Return [x, y] of the center of cell containing provided text 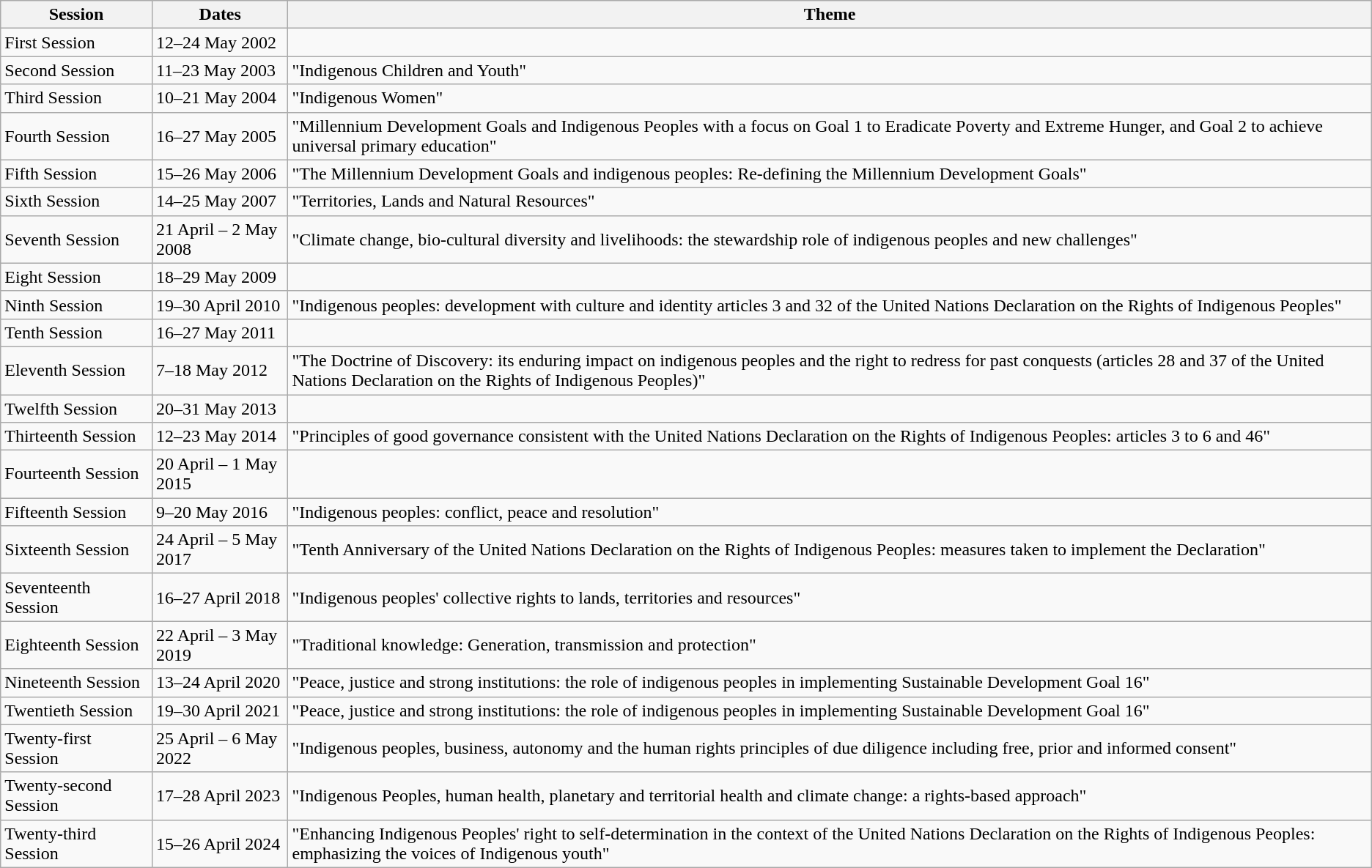
Sixteenth Session [76, 549]
Fifth Session [76, 174]
15–26 May 2006 [220, 174]
"Indigenous Children and Youth" [830, 70]
Tenth Session [76, 333]
9–20 May 2016 [220, 512]
18–29 May 2009 [220, 277]
20 April – 1 May 2015 [220, 475]
Session [76, 15]
Fifteenth Session [76, 512]
24 April – 5 May 2017 [220, 549]
20–31 May 2013 [220, 408]
"Indigenous Women" [830, 98]
Twenty-third Session [76, 844]
"Indigenous peoples, business, autonomy and the human rights principles of due diligence including free, prior and informed consent" [830, 749]
Theme [830, 15]
Seventh Session [76, 239]
Sixth Session [76, 201]
Twenty-first Session [76, 749]
Seventeenth Session [76, 598]
Thirteenth Session [76, 437]
Dates [220, 15]
15–26 April 2024 [220, 844]
16–27 April 2018 [220, 598]
Nineteenth Session [76, 683]
12–24 May 2002 [220, 42]
17–28 April 2023 [220, 795]
19–30 April 2021 [220, 711]
Twenty-second Session [76, 795]
12–23 May 2014 [220, 437]
"Indigenous Peoples, human health, planetary and territorial health and climate change: a rights-based approach" [830, 795]
"Traditional knowledge: Generation, transmission and protection" [830, 645]
"Territories, Lands and Natural Resources" [830, 201]
13–24 April 2020 [220, 683]
Fourteenth Session [76, 475]
Second Session [76, 70]
First Session [76, 42]
"Tenth Anniversary of the United Nations Declaration on the Rights of Indigenous Peoples: measures taken to implement the Declaration" [830, 549]
Ninth Session [76, 305]
16–27 May 2005 [220, 136]
25 April – 6 May 2022 [220, 749]
"The Millennium Development Goals and indigenous peoples: Re-defining the Millennium Development Goals" [830, 174]
Eight Session [76, 277]
21 April – 2 May 2008 [220, 239]
Twentieth Session [76, 711]
Eighteenth Session [76, 645]
16–27 May 2011 [220, 333]
Eleventh Session [76, 371]
"Indigenous peoples' collective rights to lands, territories and resources" [830, 598]
Third Session [76, 98]
"Indigenous peoples: development with culture and identity articles 3 and 32 of the United Nations Declaration on the Rights of Indigenous Peoples" [830, 305]
"Climate change, bio-cultural diversity and livelihoods: the stewardship role of indigenous peoples and new challenges" [830, 239]
Fourth Session [76, 136]
10–21 May 2004 [220, 98]
19–30 April 2010 [220, 305]
22 April – 3 May 2019 [220, 645]
14–25 May 2007 [220, 201]
7–18 May 2012 [220, 371]
Twelfth Session [76, 408]
"Principles of good governance consistent with the United Nations Declaration on the Rights of Indigenous Peoples: articles 3 to 6 and 46" [830, 437]
"Indigenous peoples: conflict, peace and resolution" [830, 512]
11–23 May 2003 [220, 70]
